Find where the given text appears and provide that cell's center as [X, Y] coordinate. 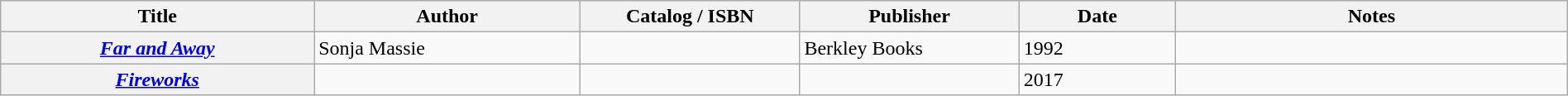
Publisher [910, 17]
Berkley Books [910, 48]
Catalog / ISBN [690, 17]
1992 [1097, 48]
Far and Away [157, 48]
Author [447, 17]
Date [1097, 17]
2017 [1097, 79]
Title [157, 17]
Notes [1372, 17]
Fireworks [157, 79]
Sonja Massie [447, 48]
